Find where the given text appears and provide that cell's center as [x, y] coordinate. 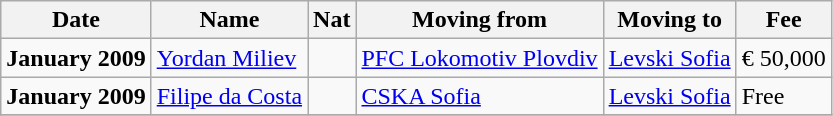
CSKA Sofia [480, 96]
PFC Lokomotiv Plovdiv [480, 58]
€ 50,000 [784, 58]
Fee [784, 20]
Filipe da Costa [229, 96]
Date [76, 20]
Yordan Miliev [229, 58]
Name [229, 20]
Moving from [480, 20]
Free [784, 96]
Moving to [670, 20]
Nat [332, 20]
